From the cell containing the given text, extract its center point as (x, y) coordinate. 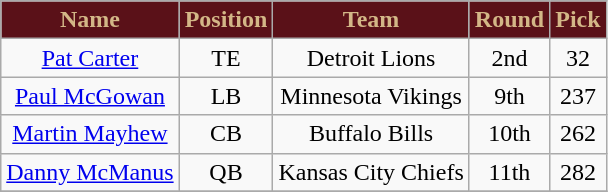
LB (226, 96)
282 (578, 172)
9th (509, 96)
QB (226, 172)
32 (578, 58)
262 (578, 134)
10th (509, 134)
Pat Carter (90, 58)
Team (371, 20)
Position (226, 20)
Martin Mayhew (90, 134)
Paul McGowan (90, 96)
2nd (509, 58)
Minnesota Vikings (371, 96)
Round (509, 20)
TE (226, 58)
Kansas City Chiefs (371, 172)
Buffalo Bills (371, 134)
11th (509, 172)
Detroit Lions (371, 58)
CB (226, 134)
Danny McManus (90, 172)
237 (578, 96)
Pick (578, 20)
Name (90, 20)
